Capture the cell that displays the provided text and extract its [x, y] central coordinate. 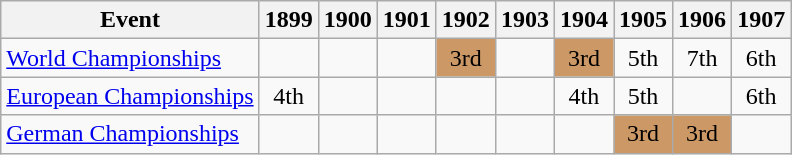
1906 [702, 20]
World Championships [130, 58]
1903 [524, 20]
1900 [348, 20]
1907 [762, 20]
1902 [466, 20]
Event [130, 20]
1901 [406, 20]
European Championships [130, 96]
1899 [288, 20]
1905 [644, 20]
7th [702, 58]
1904 [584, 20]
German Championships [130, 134]
